From the cell containing the given text, extract its center point as [x, y] coordinate. 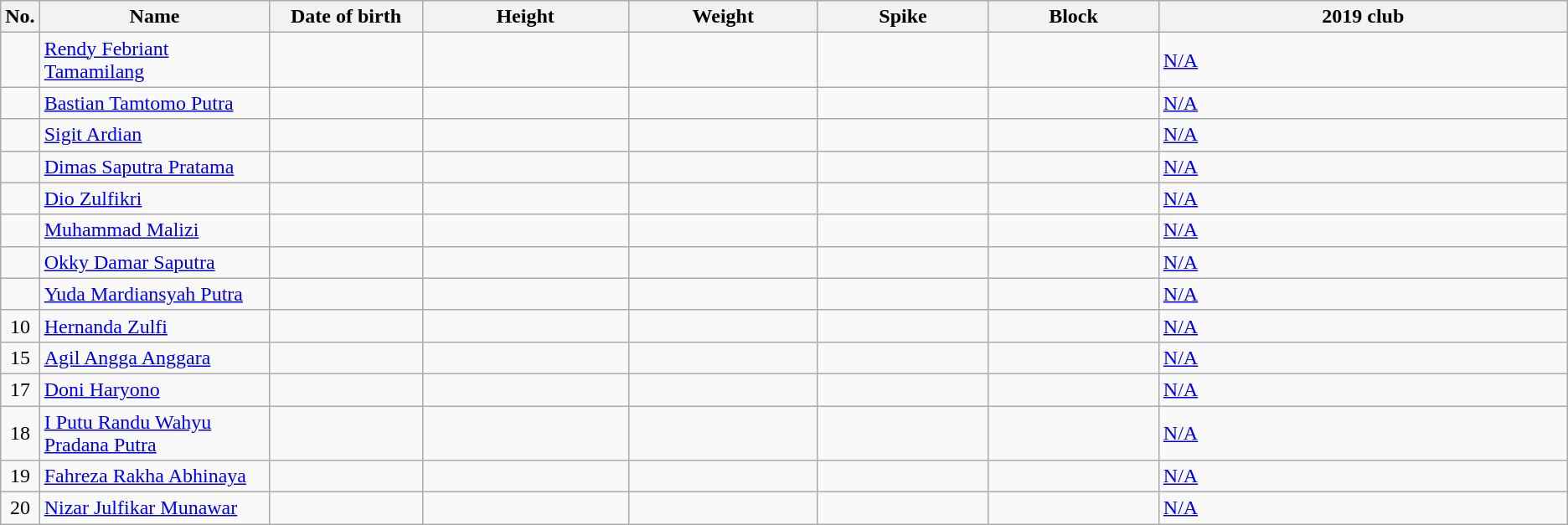
Okky Damar Saputra [154, 262]
2019 club [1363, 17]
No. [20, 17]
Nizar Julfikar Munawar [154, 508]
Bastian Tamtomo Putra [154, 103]
Dio Zulfikri [154, 198]
Height [525, 17]
19 [20, 476]
Fahreza Rakha Abhinaya [154, 476]
17 [20, 389]
Agil Angga Anggara [154, 358]
10 [20, 326]
15 [20, 358]
I Putu Randu Wahyu Pradana Putra [154, 432]
Rendy Febriant Tamamilang [154, 60]
Muhammad Malizi [154, 230]
Yuda Mardiansyah Putra [154, 294]
Hernanda Zulfi [154, 326]
Weight [723, 17]
Spike [903, 17]
Sigit Ardian [154, 135]
Name [154, 17]
20 [20, 508]
Doni Haryono [154, 389]
18 [20, 432]
Date of birth [346, 17]
Block [1074, 17]
Dimas Saputra Pratama [154, 167]
